For the text-containing cell, return its midpoint in [X, Y] coordinate format. 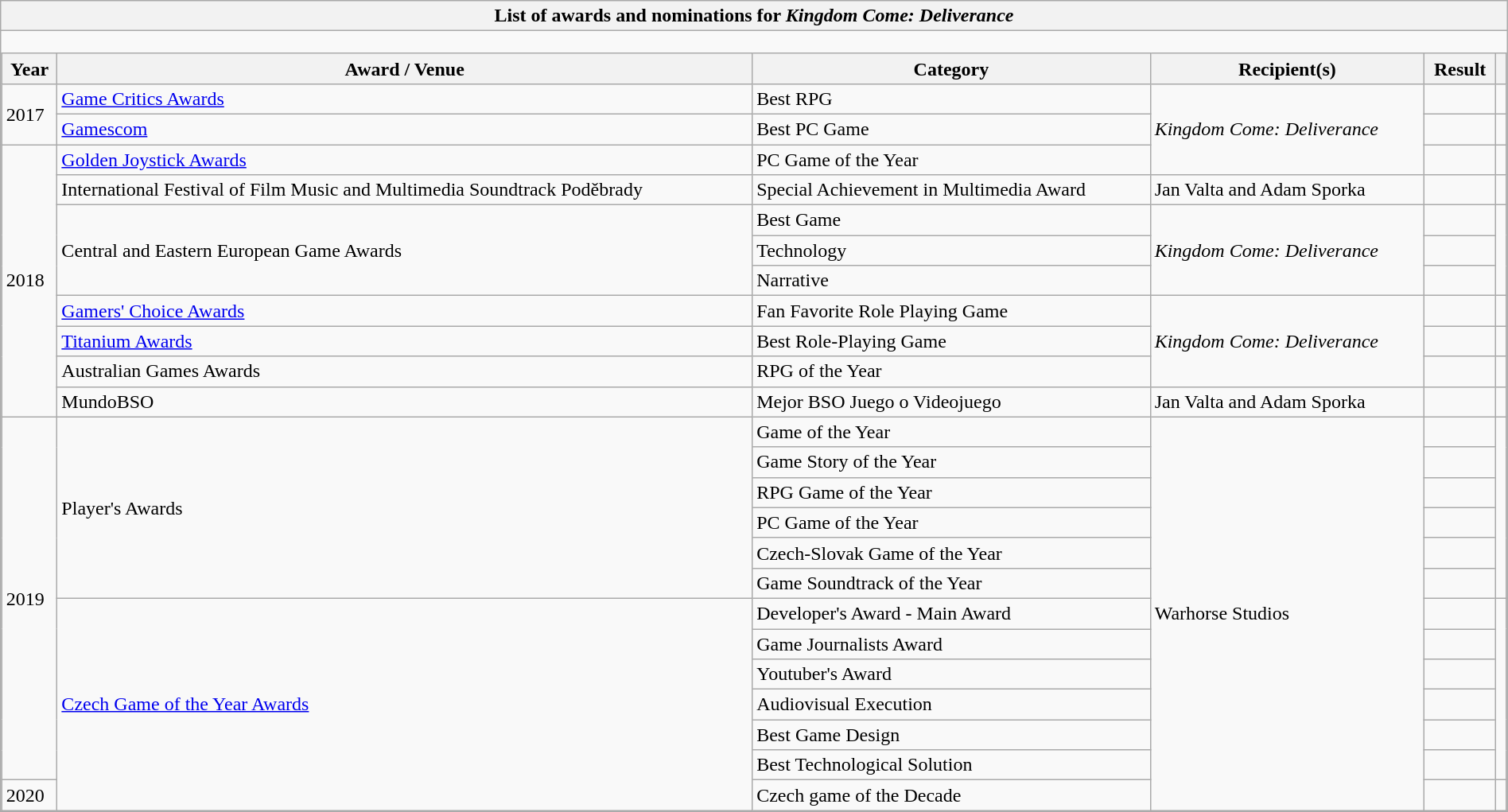
Game Soundtrack of the Year [951, 583]
Award / Venue [405, 68]
Game Critics Awards [405, 99]
Technology [951, 251]
2019 [29, 598]
Game Journalists Award [951, 643]
2018 [29, 282]
Game Story of the Year [951, 462]
International Festival of Film Music and Multimedia Soundtrack Poděbrady [405, 190]
List of awards and nominations for Kingdom Come: Deliverance [754, 16]
Golden Joystick Awards [405, 160]
Player's Awards [405, 507]
Gamescom [405, 129]
Czech Game of the Year Awards [405, 704]
Australian Games Awards [405, 371]
Best Game [951, 220]
Best Technological Solution [951, 765]
Recipient(s) [1287, 68]
Best Role-Playing Game [951, 341]
Czech game of the Decade [951, 795]
Czech-Slovak Game of the Year [951, 553]
Central and Eastern European Game Awards [405, 251]
Gamers' Choice Awards [405, 311]
Audiovisual Execution [951, 705]
Youtuber's Award [951, 674]
Special Achievement in Multimedia Award [951, 190]
2020 [29, 795]
RPG of the Year [951, 371]
2017 [29, 114]
Mejor BSO Juego o Videojuego [951, 402]
Year [29, 68]
Category [951, 68]
Warhorse Studios [1287, 614]
Result [1460, 68]
Fan Favorite Role Playing Game [951, 311]
Best RPG [951, 99]
MundoBSO [405, 402]
RPG Game of the Year [951, 492]
Titanium Awards [405, 341]
Best Game Design [951, 735]
Game of the Year [951, 432]
Best PC Game [951, 129]
Developer's Award - Main Award [951, 613]
Narrative [951, 281]
